Locate the cell with the specified text and output its (X, Y) center coordinate. 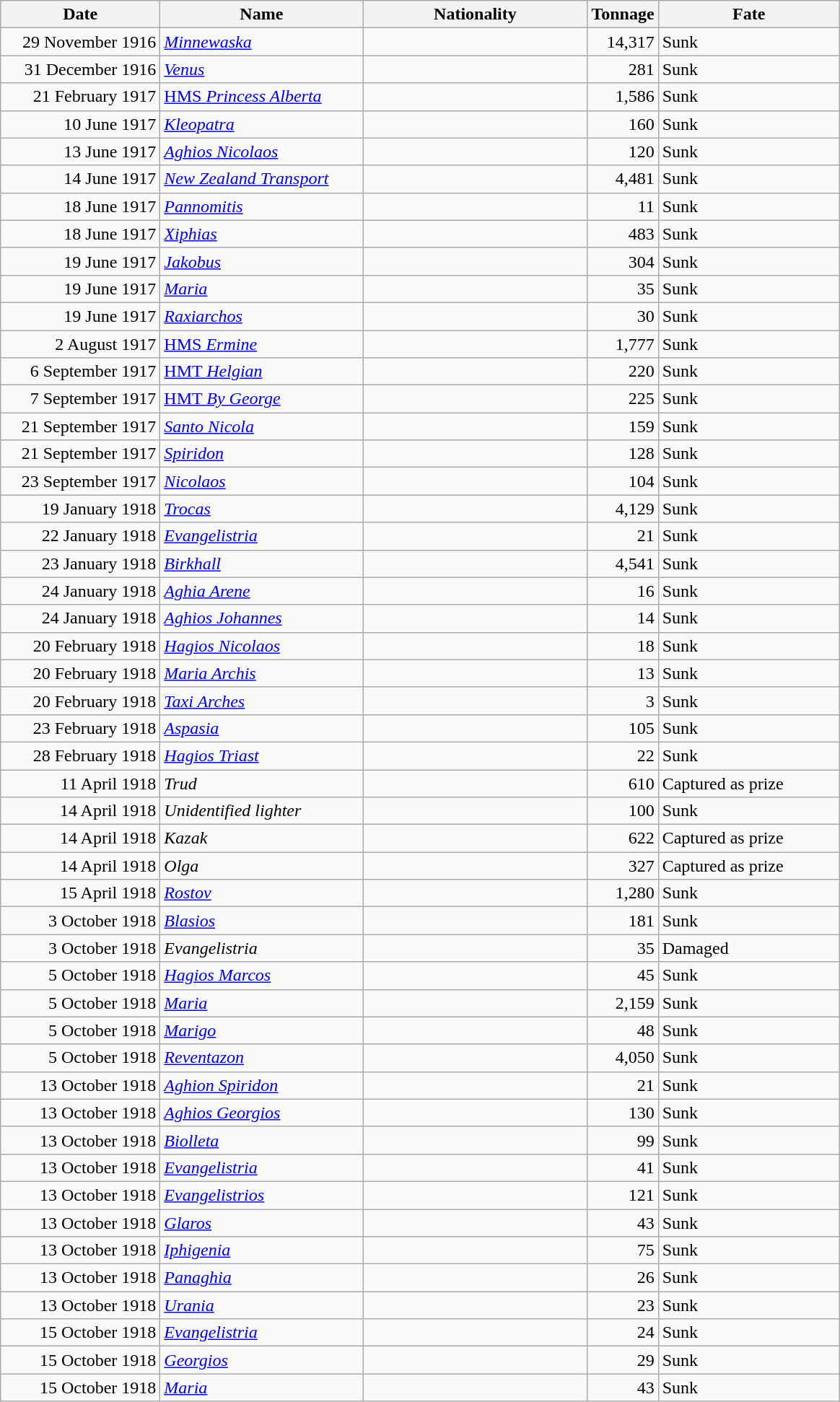
Hagios Marcos (261, 976)
Kleopatra (261, 124)
10 June 1917 (81, 124)
Unidentified lighter (261, 811)
2 August 1917 (81, 344)
Glaros (261, 1223)
225 (623, 399)
11 (623, 206)
Urania (261, 1305)
Biolleta (261, 1140)
100 (623, 811)
14,317 (623, 42)
13 (623, 673)
15 April 1918 (81, 893)
622 (623, 838)
Trocas (261, 509)
Minnewaska (261, 42)
2,159 (623, 1003)
Marigo (261, 1030)
Rostov (261, 893)
Nicolaos (261, 481)
Blasios (261, 921)
Spiridon (261, 454)
4,481 (623, 179)
Name (261, 14)
New Zealand Transport (261, 179)
45 (623, 976)
Reventazon (261, 1058)
304 (623, 261)
3 (623, 701)
483 (623, 234)
Nationality (475, 14)
4,050 (623, 1058)
Maria Archis (261, 673)
HMS Ermine (261, 344)
Aspasia (261, 728)
128 (623, 454)
281 (623, 69)
Xiphias (261, 234)
1,777 (623, 344)
31 December 1916 (81, 69)
7 September 1917 (81, 399)
14 June 1917 (81, 179)
Hagios Nicolaos (261, 646)
121 (623, 1195)
Raxiarchos (261, 316)
Hagios Triast (261, 755)
28 February 1918 (81, 755)
Taxi Arches (261, 701)
Aghios Nicolaos (261, 152)
Iphigenia (261, 1250)
1,280 (623, 893)
23 (623, 1305)
Jakobus (261, 261)
29 (623, 1360)
30 (623, 316)
Kazak (261, 838)
327 (623, 866)
99 (623, 1140)
Evangelistrios (261, 1195)
19 January 1918 (81, 509)
Aghia Arene (261, 591)
13 June 1917 (81, 152)
Santo Nicola (261, 426)
75 (623, 1250)
Olga (261, 866)
HMT By George (261, 399)
23 February 1918 (81, 728)
4,129 (623, 509)
Trud (261, 783)
1,586 (623, 97)
181 (623, 921)
Date (81, 14)
610 (623, 783)
22 January 1918 (81, 536)
105 (623, 728)
26 (623, 1278)
41 (623, 1167)
Georgios (261, 1360)
16 (623, 591)
21 February 1917 (81, 97)
48 (623, 1030)
120 (623, 152)
130 (623, 1113)
4,541 (623, 564)
Aghion Spiridon (261, 1085)
Panaghia (261, 1278)
Aghios Georgios (261, 1113)
Birkhall (261, 564)
HMS Princess Alberta (261, 97)
14 (623, 618)
HMT Helgian (261, 372)
Pannomitis (261, 206)
160 (623, 124)
24 (623, 1333)
Venus (261, 69)
104 (623, 481)
23 September 1917 (81, 481)
29 November 1916 (81, 42)
11 April 1918 (81, 783)
Tonnage (623, 14)
18 (623, 646)
22 (623, 755)
Aghios Johannes (261, 618)
220 (623, 372)
23 January 1918 (81, 564)
Fate (749, 14)
Damaged (749, 948)
6 September 1917 (81, 372)
159 (623, 426)
